Capture the cell that displays the provided text and extract its (X, Y) central coordinate. 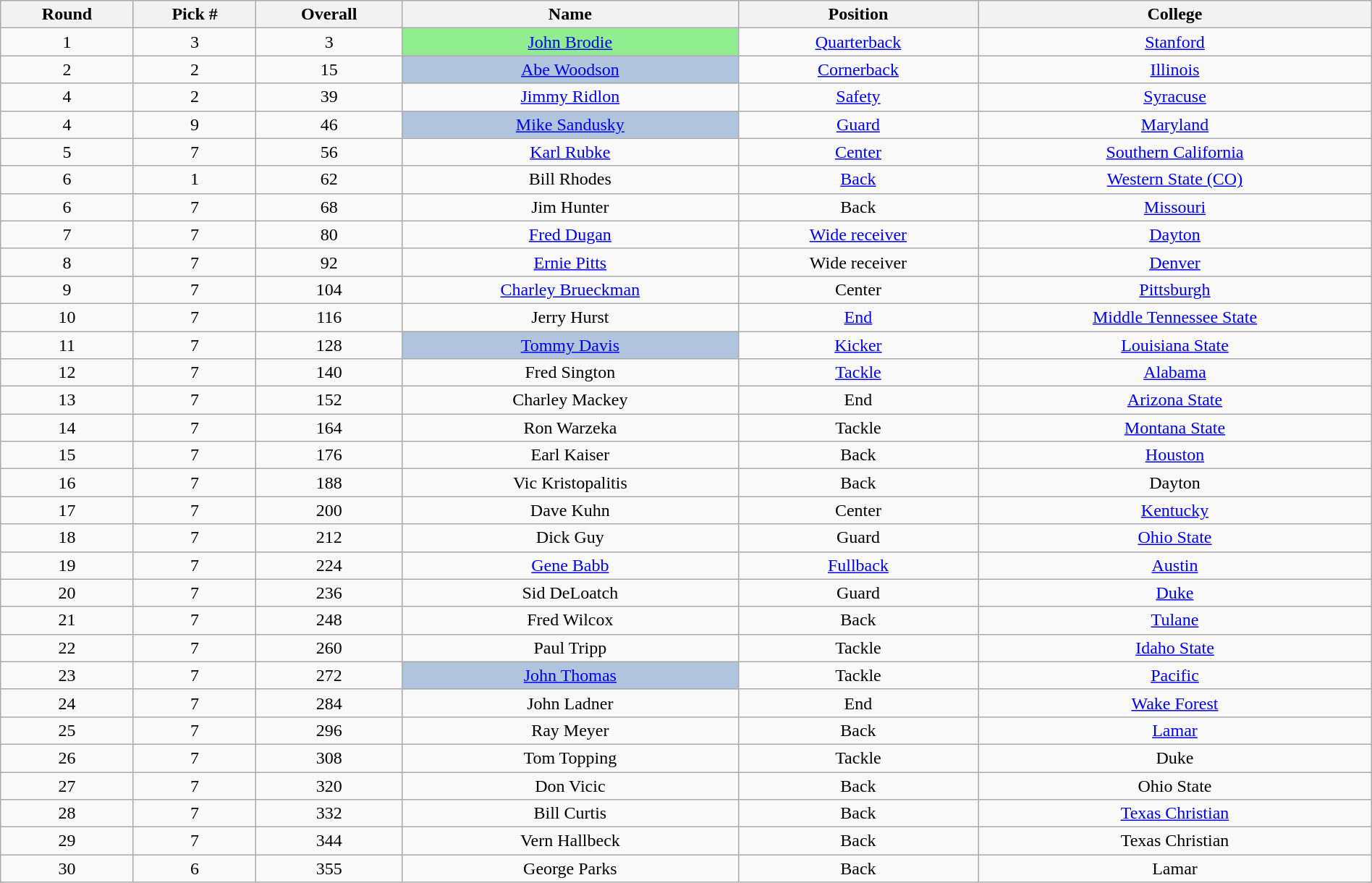
Gene Babb (570, 565)
Overall (329, 14)
George Parks (570, 869)
24 (67, 703)
26 (67, 758)
Houston (1175, 455)
8 (67, 262)
Karl Rubke (570, 152)
Don Vicic (570, 785)
John Brodie (570, 42)
Pick # (195, 14)
21 (67, 620)
236 (329, 593)
Montana State (1175, 428)
56 (329, 152)
284 (329, 703)
Ray Meyer (570, 730)
Sid DeLoatch (570, 593)
Bill Rhodes (570, 179)
27 (67, 785)
Ron Warzeka (570, 428)
29 (67, 841)
Middle Tennessee State (1175, 317)
152 (329, 400)
Name (570, 14)
Earl Kaiser (570, 455)
248 (329, 620)
16 (67, 483)
John Thomas (570, 675)
Quarterback (858, 42)
212 (329, 538)
116 (329, 317)
Syracuse (1175, 97)
Cornerback (858, 69)
224 (329, 565)
Round (67, 14)
Vic Kristopalitis (570, 483)
164 (329, 428)
Pacific (1175, 675)
80 (329, 235)
Tommy Davis (570, 345)
272 (329, 675)
Ernie Pitts (570, 262)
Stanford (1175, 42)
College (1175, 14)
25 (67, 730)
14 (67, 428)
Southern California (1175, 152)
92 (329, 262)
13 (67, 400)
Jimmy Ridlon (570, 97)
296 (329, 730)
Wake Forest (1175, 703)
68 (329, 207)
Pittsburgh (1175, 290)
344 (329, 841)
11 (67, 345)
Kicker (858, 345)
Charley Brueckman (570, 290)
30 (67, 869)
46 (329, 124)
Arizona State (1175, 400)
Dick Guy (570, 538)
200 (329, 510)
Fred Wilcox (570, 620)
Maryland (1175, 124)
10 (67, 317)
140 (329, 373)
Fred Sington (570, 373)
260 (329, 648)
Western State (CO) (1175, 179)
188 (329, 483)
20 (67, 593)
Louisiana State (1175, 345)
Jim Hunter (570, 207)
Paul Tripp (570, 648)
104 (329, 290)
19 (67, 565)
Denver (1175, 262)
Vern Hallbeck (570, 841)
Idaho State (1175, 648)
Fullback (858, 565)
128 (329, 345)
Illinois (1175, 69)
Abe Woodson (570, 69)
332 (329, 814)
Safety (858, 97)
Tom Topping (570, 758)
Bill Curtis (570, 814)
17 (67, 510)
Missouri (1175, 207)
355 (329, 869)
23 (67, 675)
62 (329, 179)
Dave Kuhn (570, 510)
Kentucky (1175, 510)
39 (329, 97)
12 (67, 373)
176 (329, 455)
28 (67, 814)
18 (67, 538)
Jerry Hurst (570, 317)
5 (67, 152)
22 (67, 648)
Mike Sandusky (570, 124)
Fred Dugan (570, 235)
Austin (1175, 565)
308 (329, 758)
John Ladner (570, 703)
Position (858, 14)
Tulane (1175, 620)
Charley Mackey (570, 400)
320 (329, 785)
Alabama (1175, 373)
